Search for the cell housing the specified text and yield its (X, Y) center coordinate. 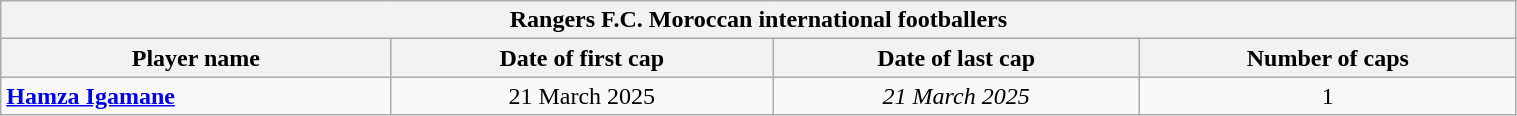
Hamza Igamane (196, 96)
Date of last cap (956, 58)
Date of first cap (582, 58)
Rangers F.C. Moroccan international footballers (758, 20)
1 (1328, 96)
Player name (196, 58)
Number of caps (1328, 58)
